Search for the cell housing the specified text and yield its (x, y) center coordinate. 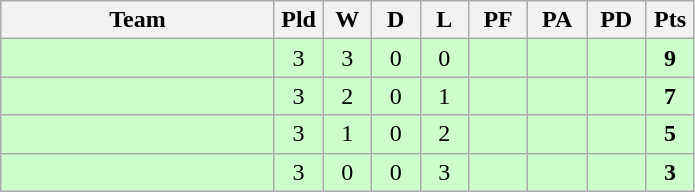
PD (616, 20)
PF (498, 20)
D (396, 20)
9 (670, 58)
W (348, 20)
PA (558, 20)
L (444, 20)
7 (670, 96)
5 (670, 134)
Pts (670, 20)
Pld (298, 20)
Team (138, 20)
